For the text-containing cell, return its midpoint in (x, y) coordinate format. 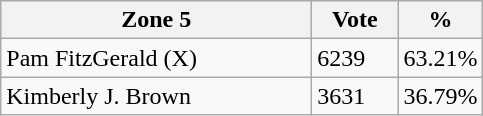
6239 (355, 58)
Vote (355, 20)
Zone 5 (156, 20)
3631 (355, 96)
36.79% (440, 96)
63.21% (440, 58)
Pam FitzGerald (X) (156, 58)
% (440, 20)
Kimberly J. Brown (156, 96)
